Scan for the cell matching the given text and deliver its (X, Y) coordinate at center. 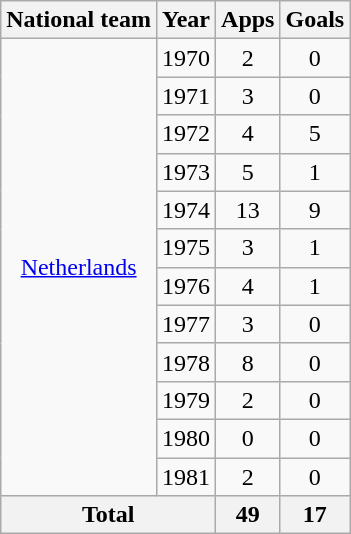
17 (315, 515)
1972 (186, 134)
1970 (186, 58)
8 (248, 362)
Year (186, 20)
1980 (186, 438)
49 (248, 515)
13 (248, 210)
Goals (315, 20)
Total (108, 515)
1977 (186, 324)
1975 (186, 248)
Apps (248, 20)
1976 (186, 286)
1974 (186, 210)
National team (79, 20)
9 (315, 210)
1971 (186, 96)
1981 (186, 477)
1979 (186, 400)
Netherlands (79, 268)
1973 (186, 172)
1978 (186, 362)
